Output the (X, Y) coordinate of the center of the cell containing the given text.  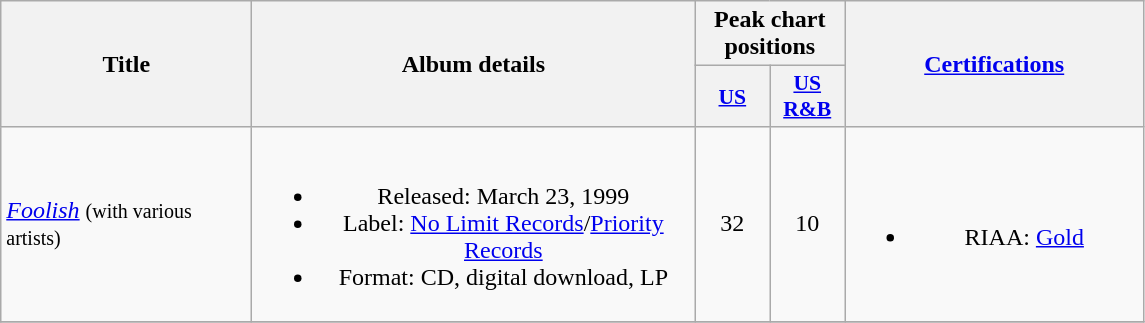
Album details (474, 64)
US R&B (808, 96)
Released: March 23, 1999Label: No Limit Records/Priority RecordsFormat: CD, digital download, LP (474, 224)
Foolish (with various artists) (126, 224)
32 (732, 224)
US (732, 96)
Certifications (994, 64)
Title (126, 64)
10 (808, 224)
RIAA: Gold (994, 224)
Peak chart positions (770, 34)
